From the cell containing the given text, extract its center point as (x, y) coordinate. 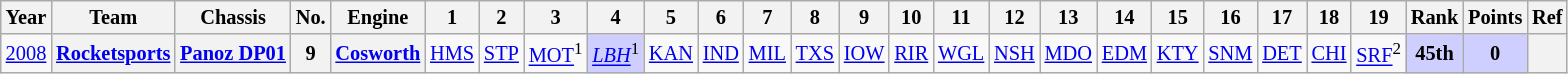
KAN (671, 54)
Chassis (233, 17)
7 (768, 17)
WGL (961, 54)
45th (1434, 54)
STP (502, 54)
3 (556, 17)
IOW (864, 54)
8 (815, 17)
RIR (911, 54)
Ref (1547, 17)
17 (1282, 17)
13 (1068, 17)
6 (721, 17)
HMS (452, 54)
SRF2 (1378, 54)
Rocketsports (113, 54)
19 (1378, 17)
MIL (768, 54)
KTY (1178, 54)
Points (1495, 17)
12 (1014, 17)
0 (1495, 54)
10 (911, 17)
2008 (26, 54)
No. (311, 17)
Team (113, 17)
CHI (1330, 54)
14 (1124, 17)
EDM (1124, 54)
Panoz DP01 (233, 54)
Engine (378, 17)
SNM (1230, 54)
Year (26, 17)
DET (1282, 54)
4 (616, 17)
IND (721, 54)
15 (1178, 17)
2 (502, 17)
NSH (1014, 54)
5 (671, 17)
LBH1 (616, 54)
Cosworth (378, 54)
18 (1330, 17)
16 (1230, 17)
11 (961, 17)
1 (452, 17)
Rank (1434, 17)
MOT1 (556, 54)
TXS (815, 54)
MDO (1068, 54)
